Return the [x, y] coordinate for the center point of the cell that contains the specified text.  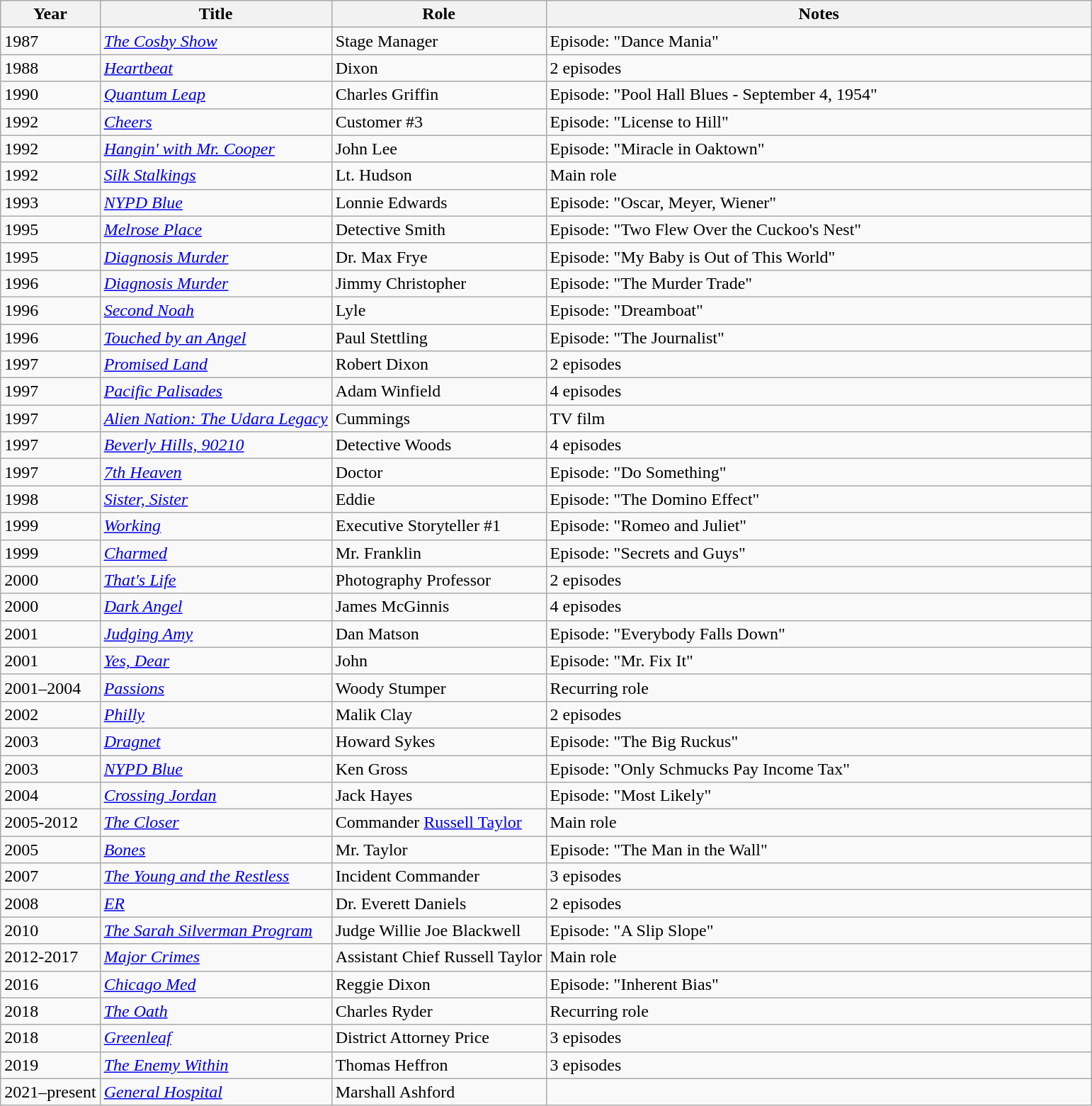
Episode: "Romeo and Juliet" [819, 526]
John Lee [439, 149]
2012-2017 [50, 957]
Episode: "Secrets and Guys" [819, 553]
2010 [50, 930]
The Sarah Silverman Program [215, 930]
2008 [50, 903]
Second Noah [215, 310]
Dr. Max Frye [439, 256]
Role [439, 14]
Paul Stettling [439, 338]
2016 [50, 984]
Episode: "Dance Mania" [819, 41]
Philly [215, 714]
Episode: "Only Schmucks Pay Income Tax" [819, 768]
Quantum Leap [215, 95]
Ken Gross [439, 768]
Judge Willie Joe Blackwell [439, 930]
1987 [50, 41]
2021–present [50, 1092]
Episode: "Pool Hall Blues - September 4, 1954" [819, 95]
Title [215, 14]
James McGinnis [439, 607]
Adam Winfield [439, 392]
Assistant Chief Russell Taylor [439, 957]
Lyle [439, 310]
Mr. Taylor [439, 850]
2005 [50, 850]
Episode: "The Domino Effect" [819, 499]
ER [215, 903]
Howard Sykes [439, 741]
Lonnie Edwards [439, 203]
Woody Stumper [439, 688]
Episode: "My Baby is Out of This World" [819, 256]
Dr. Everett Daniels [439, 903]
Episode: "The Big Ruckus" [819, 741]
That's Life [215, 580]
Mr. Franklin [439, 553]
Jimmy Christopher [439, 283]
Malik Clay [439, 714]
Judging Amy [215, 634]
Photography Professor [439, 580]
Reggie Dixon [439, 984]
Cummings [439, 418]
Working [215, 526]
Customer #3 [439, 122]
Promised Land [215, 365]
Yes, Dear [215, 661]
Incident Commander [439, 877]
2007 [50, 877]
Major Crimes [215, 957]
Episode: "Dreamboat" [819, 310]
Bones [215, 850]
Passions [215, 688]
1993 [50, 203]
Marshall Ashford [439, 1092]
Episode: "Do Something" [819, 472]
Dixon [439, 68]
John [439, 661]
Alien Nation: The Udara Legacy [215, 418]
Dan Matson [439, 634]
2019 [50, 1065]
Charmed [215, 553]
The Cosby Show [215, 41]
Cheers [215, 122]
Lt. Hudson [439, 176]
Sister, Sister [215, 499]
Executive Storyteller #1 [439, 526]
Episode: "Miracle in Oaktown" [819, 149]
Touched by an Angel [215, 338]
Episode: "The Man in the Wall" [819, 850]
Episode: "A Slip Slope" [819, 930]
Episode: "Two Flew Over the Cuckoo's Nest" [819, 229]
Episode: "License to Hill" [819, 122]
Pacific Palisades [215, 392]
2001–2004 [50, 688]
TV film [819, 418]
Episode: "The Journalist" [819, 338]
Robert Dixon [439, 365]
Melrose Place [215, 229]
Eddie [439, 499]
7th Heaven [215, 472]
2005-2012 [50, 823]
Episode: "The Murder Trade" [819, 283]
Detective Woods [439, 445]
Greenleaf [215, 1038]
Episode: "Mr. Fix It" [819, 661]
1998 [50, 499]
Episode: "Everybody Falls Down" [819, 634]
District Attorney Price [439, 1038]
2002 [50, 714]
Detective Smith [439, 229]
General Hospital [215, 1092]
Episode: "Most Likely" [819, 796]
Chicago Med [215, 984]
Episode: "Inherent Bias" [819, 984]
Dragnet [215, 741]
Dark Angel [215, 607]
Hangin' with Mr. Cooper [215, 149]
Doctor [439, 472]
Jack Hayes [439, 796]
Heartbeat [215, 68]
Year [50, 14]
Stage Manager [439, 41]
Charles Griffin [439, 95]
The Closer [215, 823]
2004 [50, 796]
Thomas Heffron [439, 1065]
Episode: "Oscar, Meyer, Wiener" [819, 203]
Notes [819, 14]
The Enemy Within [215, 1065]
1990 [50, 95]
1988 [50, 68]
Commander Russell Taylor [439, 823]
The Oath [215, 1011]
Beverly Hills, 90210 [215, 445]
The Young and the Restless [215, 877]
Crossing Jordan [215, 796]
Charles Ryder [439, 1011]
Silk Stalkings [215, 176]
